Provide the (x, y) coordinate of the cell's center where the given text is located.  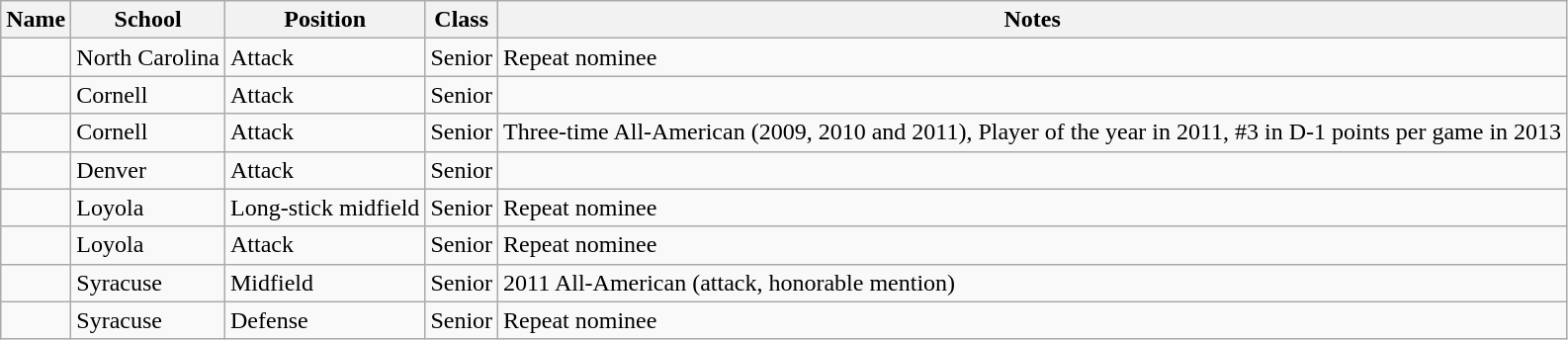
Long-stick midfield (324, 208)
Position (324, 20)
2011 All-American (attack, honorable mention) (1032, 283)
School (148, 20)
Denver (148, 170)
Notes (1032, 20)
Three-time All-American (2009, 2010 and 2011), Player of the year in 2011, #3 in D-1 points per game in 2013 (1032, 132)
North Carolina (148, 57)
Class (462, 20)
Defense (324, 320)
Name (36, 20)
Midfield (324, 283)
